Search for the cell housing the specified text and yield its (X, Y) center coordinate. 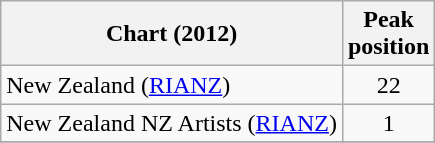
1 (388, 123)
22 (388, 85)
Peakposition (388, 34)
New Zealand (RIANZ) (172, 85)
New Zealand NZ Artists (RIANZ) (172, 123)
Chart (2012) (172, 34)
